Pinpoint the cell where the given text exists, returning its [X, Y] midpoint coordinate. 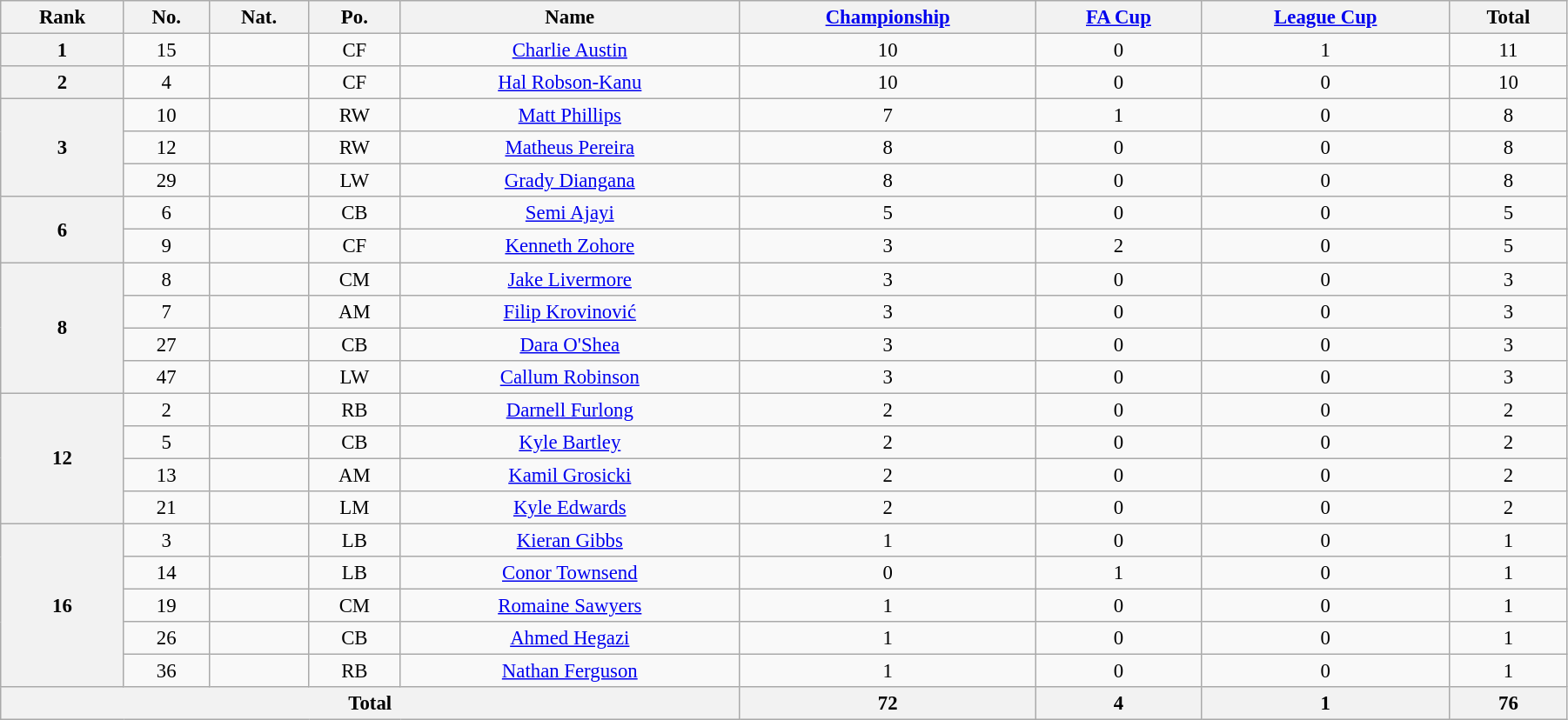
LM [355, 508]
Callum Robinson [570, 377]
26 [166, 638]
36 [166, 671]
47 [166, 377]
15 [166, 50]
Matt Phillips [570, 116]
Kamil Grosicki [570, 475]
13 [166, 475]
Hal Robson-Kanu [570, 83]
Filip Krovinović [570, 311]
FA Cup [1119, 17]
Nathan Ferguson [570, 671]
Romaine Sawyers [570, 606]
72 [888, 703]
Nat. [259, 17]
Conor Townsend [570, 573]
Jake Livermore [570, 279]
Kieran Gibbs [570, 540]
Po. [355, 17]
Semi Ajayi [570, 213]
Dara O'Shea [570, 344]
Kenneth Zohore [570, 246]
19 [166, 606]
Charlie Austin [570, 50]
Kyle Edwards [570, 508]
9 [166, 246]
76 [1508, 703]
21 [166, 508]
Matheus Pereira [570, 148]
League Cup [1325, 17]
No. [166, 17]
11 [1508, 50]
Championship [888, 17]
Rank [63, 17]
Kyle Bartley [570, 443]
Grady Diangana [570, 181]
Darnell Furlong [570, 410]
16 [63, 605]
14 [166, 573]
29 [166, 181]
27 [166, 344]
Name [570, 17]
Ahmed Hegazi [570, 638]
